Pinpoint the cell where the given text exists, returning its [X, Y] midpoint coordinate. 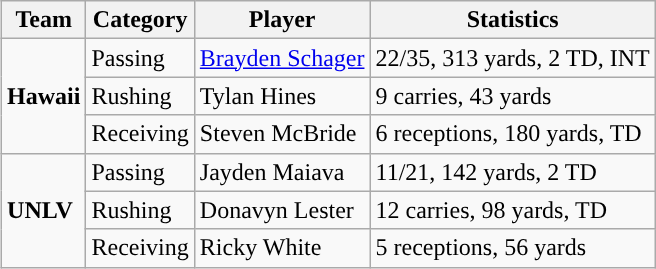
5 receptions, 56 yards [512, 248]
Tylan Hines [282, 96]
Category [140, 20]
Steven McBride [282, 134]
UNLV [44, 210]
Team [44, 20]
11/21, 142 yards, 2 TD [512, 172]
Ricky White [282, 248]
Jayden Maiava [282, 172]
Hawaii [44, 96]
9 carries, 43 yards [512, 96]
Player [282, 20]
6 receptions, 180 yards, TD [512, 134]
Statistics [512, 20]
12 carries, 98 yards, TD [512, 210]
22/35, 313 yards, 2 TD, INT [512, 58]
Donavyn Lester [282, 210]
Brayden Schager [282, 58]
